Output the [x, y] coordinate of the center of the cell containing the given text.  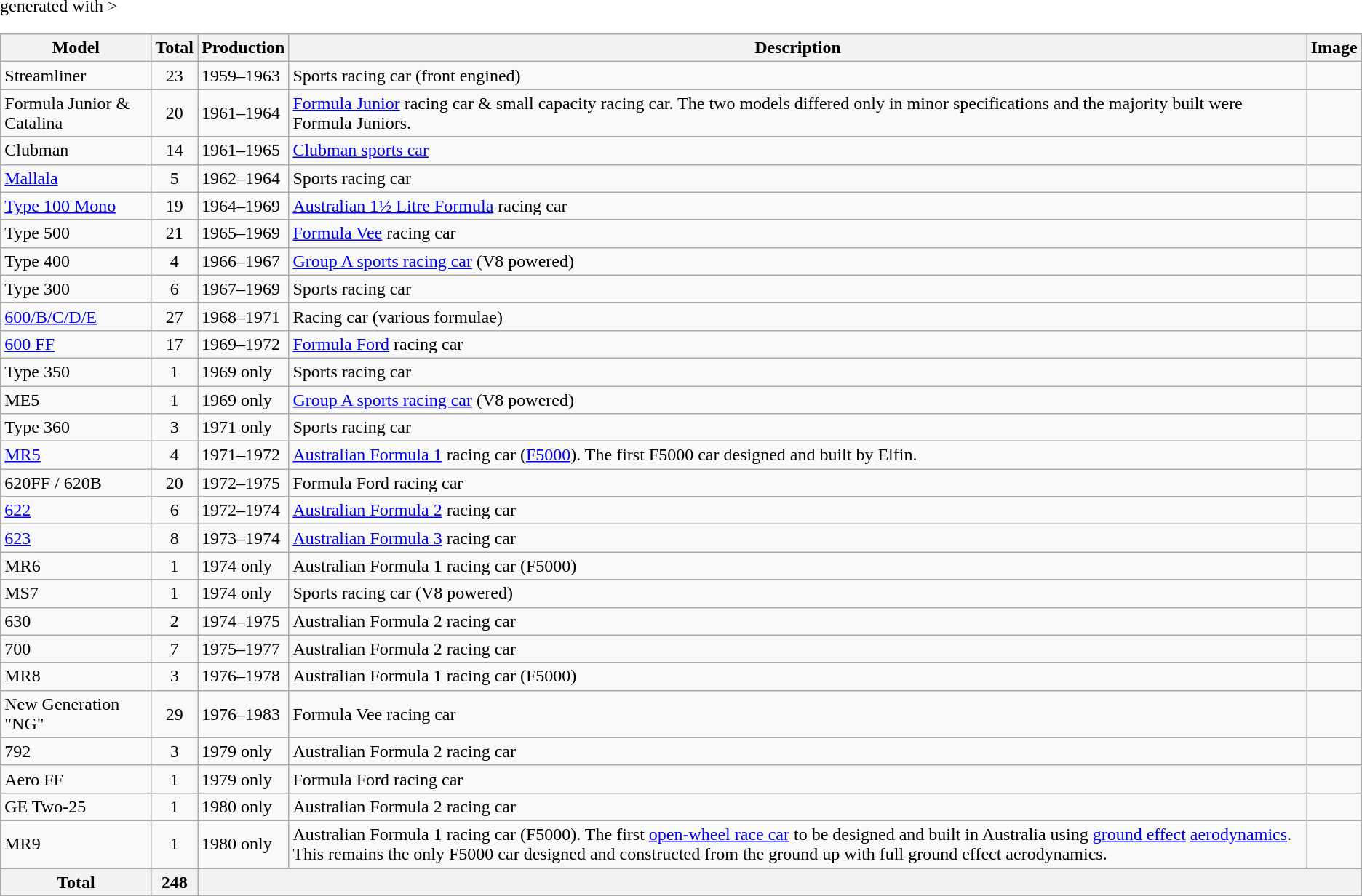
620FF / 620B [76, 483]
1975–1977 [243, 649]
792 [76, 751]
Type 100 Mono [76, 206]
1976–1978 [243, 676]
GE Two-25 [76, 807]
MR9 [76, 844]
8 [175, 538]
New Generation "NG" [76, 714]
630 [76, 621]
Image [1334, 48]
Australian 1½ Litre Formula racing car [797, 206]
1969–1972 [243, 344]
Model [76, 48]
622 [76, 511]
1961–1965 [243, 151]
Clubman sports car [797, 151]
1976–1983 [243, 714]
2 [175, 621]
1967–1969 [243, 289]
MR8 [76, 676]
17 [175, 344]
23 [175, 76]
1971 only [243, 428]
600/B/C/D/E [76, 316]
Type 360 [76, 428]
Australian Formula 3 racing car [797, 538]
600 FF [76, 344]
14 [175, 151]
5 [175, 178]
MR6 [76, 566]
1972–1975 [243, 483]
Sports racing car (front engined) [797, 76]
Racing car (various formulae) [797, 316]
Aero FF [76, 779]
Type 350 [76, 372]
1965–1969 [243, 233]
Mallala [76, 178]
Type 500 [76, 233]
700 [76, 649]
Streamliner [76, 76]
1964–1969 [243, 206]
248 [175, 882]
ME5 [76, 399]
1972–1974 [243, 511]
21 [175, 233]
623 [76, 538]
7 [175, 649]
Sports racing car (V8 powered) [797, 593]
Description [797, 48]
Formula Junior & Catalina [76, 113]
1973–1974 [243, 538]
1968–1971 [243, 316]
1974–1975 [243, 621]
27 [175, 316]
29 [175, 714]
Type 300 [76, 289]
Production [243, 48]
Type 400 [76, 261]
1959–1963 [243, 76]
Australian Formula 1 racing car (F5000). The first F5000 car designed and built by Elfin. [797, 455]
1961–1964 [243, 113]
MR5 [76, 455]
1962–1964 [243, 178]
1966–1967 [243, 261]
19 [175, 206]
MS7 [76, 593]
Clubman [76, 151]
1971–1972 [243, 455]
